Output the (X, Y) coordinate of the center of the cell containing the given text.  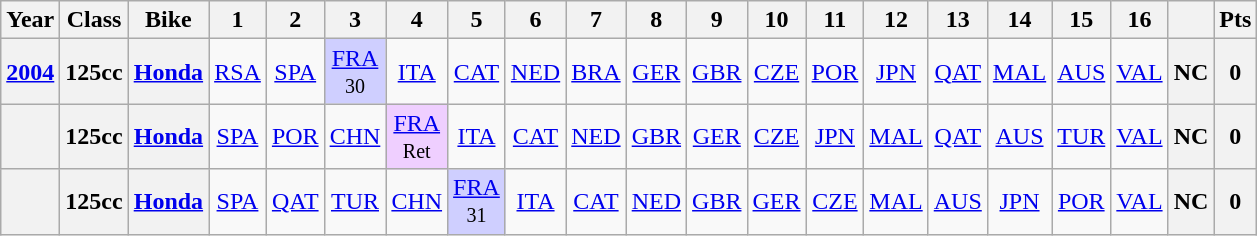
5 (477, 20)
RSA (238, 72)
FRARet (417, 136)
13 (958, 20)
2 (295, 20)
14 (1019, 20)
Bike (168, 20)
1 (238, 20)
Class (94, 20)
Pts (1236, 20)
15 (1082, 20)
8 (656, 20)
16 (1140, 20)
FRA30 (355, 72)
BRA (596, 72)
11 (835, 20)
3 (355, 20)
2004 (30, 72)
4 (417, 20)
7 (596, 20)
Year (30, 20)
FRA31 (477, 202)
10 (776, 20)
12 (896, 20)
6 (535, 20)
9 (717, 20)
